Pinpoint the cell where the given text exists, returning its [X, Y] midpoint coordinate. 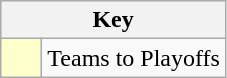
Key [114, 20]
Teams to Playoffs [134, 58]
